From the cell containing the given text, extract its center point as [X, Y] coordinate. 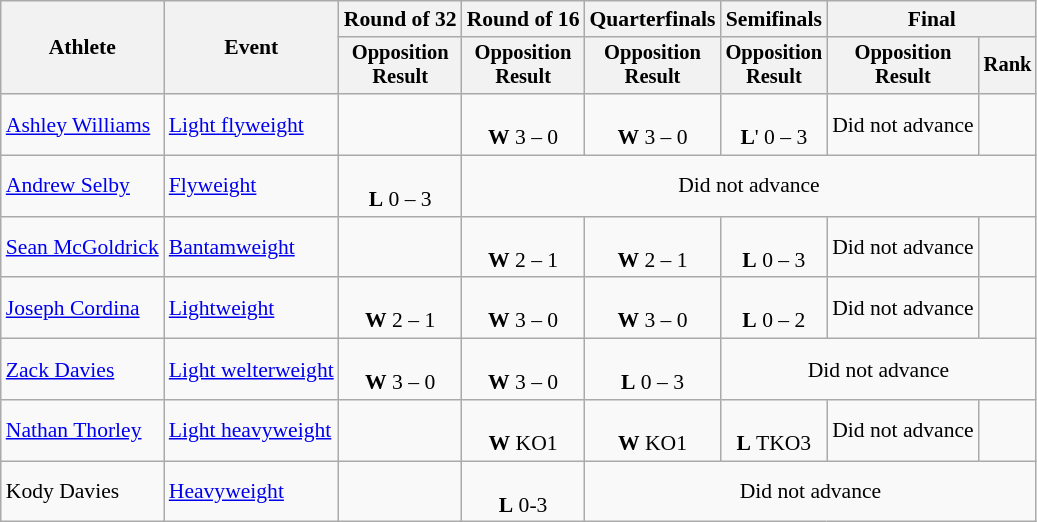
Event [252, 48]
Light flyweight [252, 124]
L 0-3 [524, 492]
Quarterfinals [653, 19]
Nathan Thorley [82, 430]
Joseph Cordina [82, 308]
Flyweight [252, 186]
Light welterweight [252, 370]
Light heavyweight [252, 430]
Ashley Williams [82, 124]
Zack Davies [82, 370]
L TKO3 [774, 430]
Final [932, 19]
Bantamweight [252, 248]
Kody Davies [82, 492]
Lightweight [252, 308]
Rank [1008, 66]
Round of 16 [524, 19]
L' 0 – 3 [774, 124]
Athlete [82, 48]
L 0 – 2 [774, 308]
Heavyweight [252, 492]
Andrew Selby [82, 186]
Semifinals [774, 19]
Round of 32 [400, 19]
Sean McGoldrick [82, 248]
